Output the (x, y) coordinate of the center of the cell containing the given text.  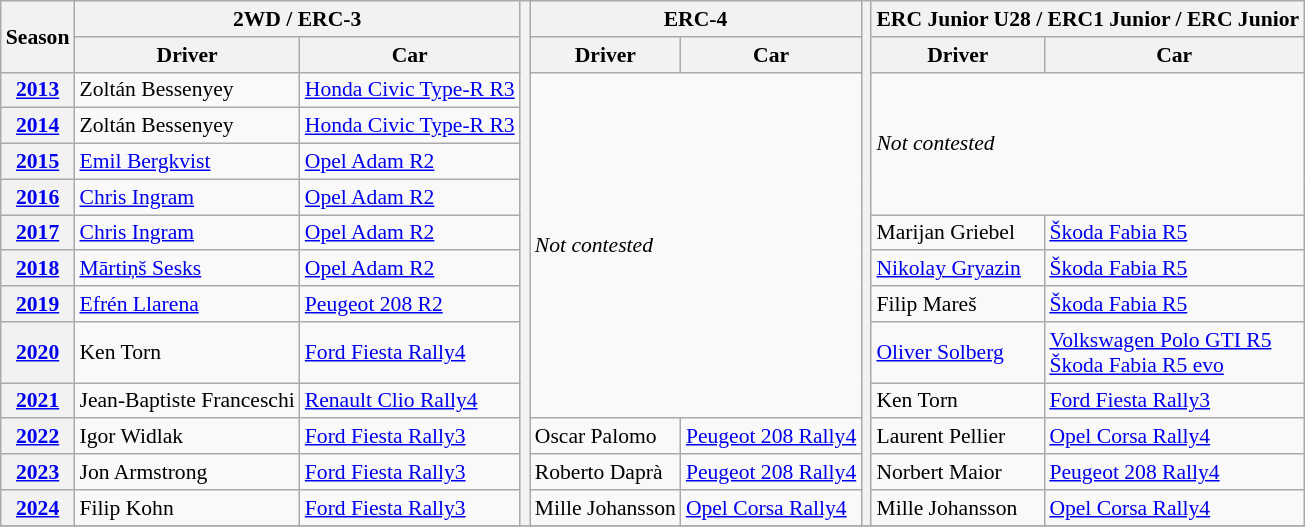
2013 (38, 90)
Marijan Griebel (958, 233)
2016 (38, 197)
Jean-Baptiste Franceschi (186, 401)
2023 (38, 472)
Oliver Solberg (958, 352)
2019 (38, 304)
2017 (38, 233)
2021 (38, 401)
Norbert Maior (958, 472)
2024 (38, 508)
Igor Widlak (186, 437)
Peugeot 208 R2 (410, 304)
Nikolay Gryazin (958, 269)
Emil Bergkvist (186, 162)
Roberto Daprà (606, 472)
Jon Armstrong (186, 472)
ERC Junior U28 / ERC1 Junior / ERC Junior (1088, 19)
Filip Mareš (958, 304)
2015 (38, 162)
ERC-4 (696, 19)
Efrén Llarena (186, 304)
Mārtiņš Sesks (186, 269)
Volkswagen Polo GTI R5Škoda Fabia R5 evo (1174, 352)
2022 (38, 437)
2014 (38, 126)
Renault Clio Rally4 (410, 401)
2018 (38, 269)
Filip Kohn (186, 508)
Oscar Palomo (606, 437)
2020 (38, 352)
Ford Fiesta Rally4 (410, 352)
2WD / ERC-3 (296, 19)
Season (38, 36)
Laurent Pellier (958, 437)
